For the text-containing cell, return its midpoint in [X, Y] coordinate format. 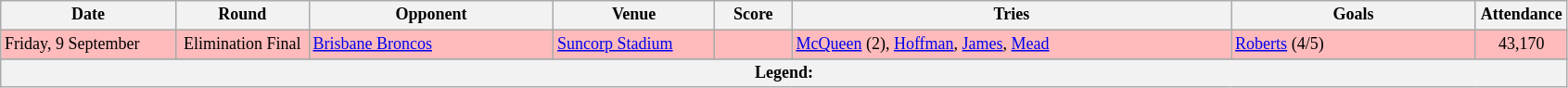
Date [89, 15]
Tries [1012, 15]
Brisbane Broncos [431, 44]
Legend: [784, 72]
Round [242, 15]
Score [753, 15]
Goals [1354, 15]
Suncorp Stadium [634, 44]
McQueen (2), Hoffman, James, Mead [1012, 44]
Roberts (4/5) [1354, 44]
Friday, 9 September [89, 44]
Attendance [1521, 15]
Opponent [431, 15]
Elimination Final [242, 44]
43,170 [1521, 44]
Venue [634, 15]
